From the cell containing the given text, extract its center point as (X, Y) coordinate. 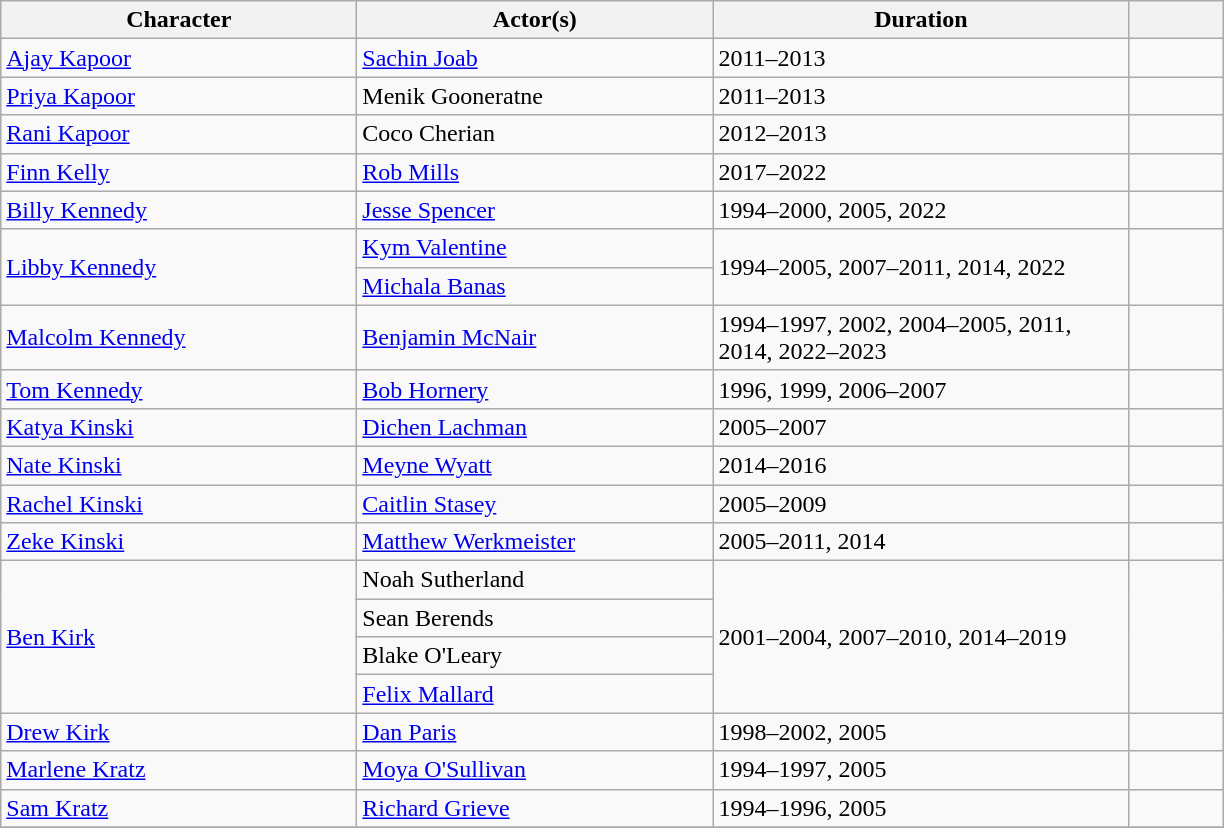
Ajay Kapoor (179, 58)
Rob Mills (535, 172)
Moya O'Sullivan (535, 770)
Tom Kennedy (179, 389)
Dan Paris (535, 732)
Kym Valentine (535, 248)
Caitlin Stasey (535, 503)
Marlene Kratz (179, 770)
Libby Kennedy (179, 267)
Katya Kinski (179, 427)
Dichen Lachman (535, 427)
Sachin Joab (535, 58)
Noah Sutherland (535, 580)
Sean Berends (535, 618)
Rani Kapoor (179, 134)
Benjamin McNair (535, 338)
Sam Kratz (179, 808)
1994–1997, 2002, 2004–2005, 2011, 2014, 2022–2023 (921, 338)
Drew Kirk (179, 732)
1994–1997, 2005 (921, 770)
1998–2002, 2005 (921, 732)
Priya Kapoor (179, 96)
2001–2004, 2007–2010, 2014–2019 (921, 637)
1996, 1999, 2006–2007 (921, 389)
Jesse Spencer (535, 210)
Zeke Kinski (179, 542)
Matthew Werkmeister (535, 542)
Michala Banas (535, 286)
Nate Kinski (179, 465)
Character (179, 20)
Richard Grieve (535, 808)
Billy Kennedy (179, 210)
1994–2005, 2007–2011, 2014, 2022 (921, 267)
Menik Gooneratne (535, 96)
Bob Hornery (535, 389)
2005–2011, 2014 (921, 542)
Meyne Wyatt (535, 465)
2005–2007 (921, 427)
2012–2013 (921, 134)
Felix Mallard (535, 694)
Malcolm Kennedy (179, 338)
Blake O'Leary (535, 656)
Coco Cherian (535, 134)
2017–2022 (921, 172)
2014–2016 (921, 465)
2005–2009 (921, 503)
1994–2000, 2005, 2022 (921, 210)
Ben Kirk (179, 637)
Actor(s) (535, 20)
1994–1996, 2005 (921, 808)
Finn Kelly (179, 172)
Rachel Kinski (179, 503)
Duration (921, 20)
